Find where the given text appears and provide that cell's center as (x, y) coordinate. 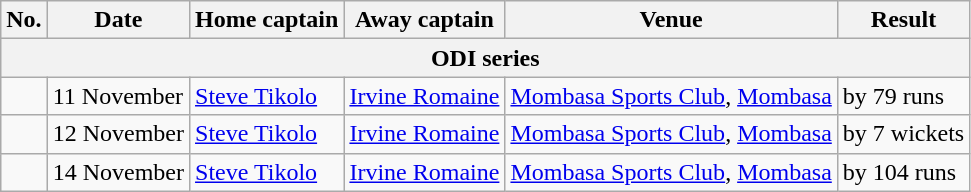
by 7 wickets (903, 134)
Venue (671, 20)
Result (903, 20)
Date (118, 20)
Home captain (267, 20)
No. (24, 20)
by 79 runs (903, 96)
14 November (118, 172)
12 November (118, 134)
Away captain (424, 20)
ODI series (486, 58)
by 104 runs (903, 172)
11 November (118, 96)
